Capture the cell that displays the provided text and extract its (x, y) central coordinate. 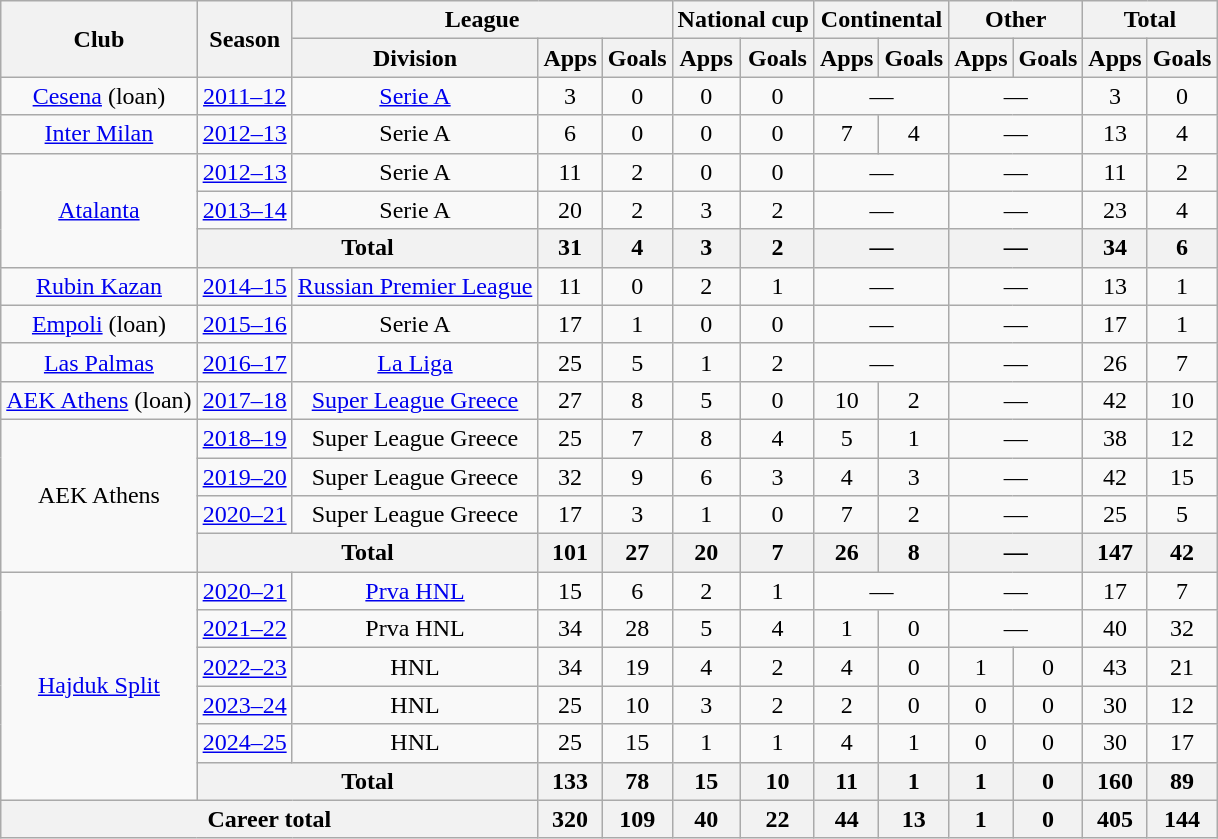
Cesena (loan) (99, 96)
23 (1115, 210)
2019–20 (244, 477)
2011–12 (244, 96)
Empoli (loan) (99, 324)
La Liga (415, 362)
109 (637, 819)
147 (1115, 553)
Russian Premier League (415, 286)
Other (1016, 20)
National cup (743, 20)
43 (1115, 667)
21 (1182, 667)
144 (1182, 819)
28 (637, 629)
2014–15 (244, 286)
AEK Athens (loan) (99, 400)
Atalanta (99, 210)
22 (777, 819)
AEK Athens (99, 495)
38 (1115, 438)
2015–16 (244, 324)
Club (99, 39)
Continental (881, 20)
Las Palmas (99, 362)
Rubin Kazan (99, 286)
89 (1182, 781)
2013–14 (244, 210)
2024–25 (244, 743)
78 (637, 781)
9 (637, 477)
2017–18 (244, 400)
Career total (270, 819)
133 (570, 781)
Hajduk Split (99, 686)
2016–17 (244, 362)
405 (1115, 819)
44 (846, 819)
2023–24 (244, 705)
320 (570, 819)
101 (570, 553)
19 (637, 667)
31 (570, 248)
2022–23 (244, 667)
Inter Milan (99, 134)
2018–19 (244, 438)
160 (1115, 781)
Division (415, 58)
League (482, 20)
2021–22 (244, 629)
Season (244, 39)
